Capture the cell that displays the provided text and extract its [x, y] central coordinate. 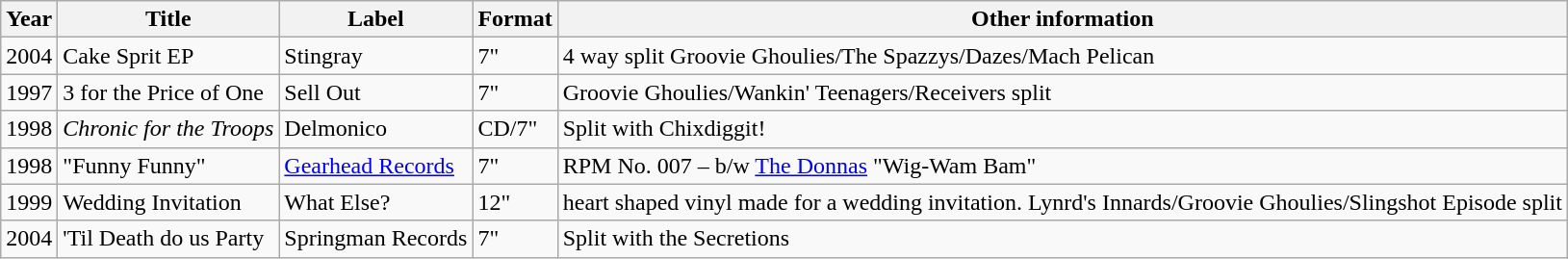
Split with the Secretions [1063, 239]
CD/7" [515, 129]
Year [29, 19]
Cake Sprit EP [168, 56]
Chronic for the Troops [168, 129]
3 for the Price of One [168, 92]
1999 [29, 202]
Sell Out [375, 92]
12" [515, 202]
Springman Records [375, 239]
Other information [1063, 19]
RPM No. 007 – b/w The Donnas "Wig-Wam Bam" [1063, 166]
What Else? [375, 202]
heart shaped vinyl made for a wedding invitation. Lynrd's Innards/Groovie Ghoulies/Slingshot Episode split [1063, 202]
Label [375, 19]
Delmonico [375, 129]
Title [168, 19]
"Funny Funny" [168, 166]
Groovie Ghoulies/Wankin' Teenagers/Receivers split [1063, 92]
4 way split Groovie Ghoulies/The Spazzys/Dazes/Mach Pelican [1063, 56]
Format [515, 19]
Gearhead Records [375, 166]
Stingray [375, 56]
Split with Chixdiggit! [1063, 129]
'Til Death do us Party [168, 239]
Wedding Invitation [168, 202]
1997 [29, 92]
